From the cell containing the given text, extract its center point as [X, Y] coordinate. 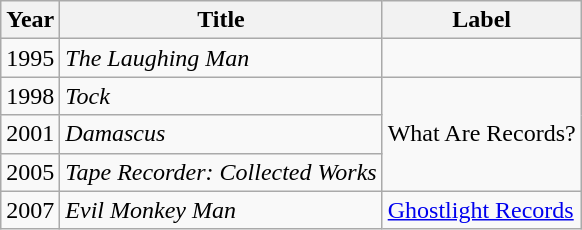
The Laughing Man [221, 58]
What Are Records? [482, 134]
Tape Recorder: Collected Works [221, 172]
Title [221, 20]
Evil Monkey Man [221, 210]
Label [482, 20]
2007 [30, 210]
2001 [30, 134]
Ghostlight Records [482, 210]
Damascus [221, 134]
1998 [30, 96]
1995 [30, 58]
Tock [221, 96]
2005 [30, 172]
Year [30, 20]
